Identify which cell holds the provided text, then report its [X, Y] central coordinate. 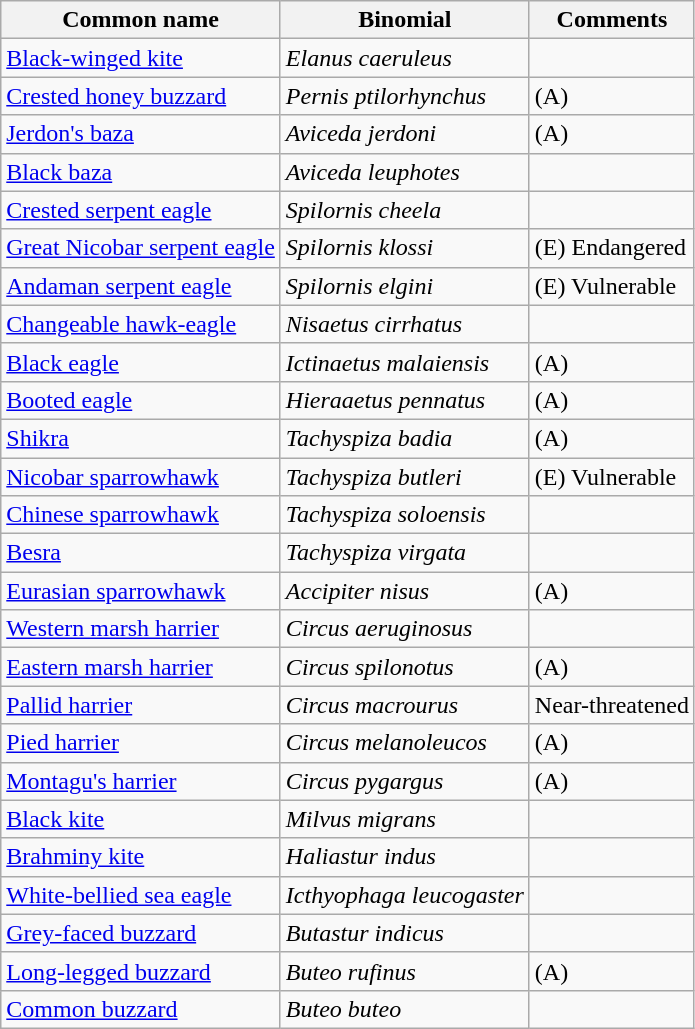
Black kite [141, 819]
White-bellied sea eagle [141, 895]
Pied harrier [141, 743]
Eurasian sparrowhawk [141, 591]
Nicobar sparrowhawk [141, 477]
Ictinaetus malaiensis [404, 362]
Aviceda leuphotes [404, 172]
Aviceda jerdoni [404, 134]
Andaman serpent eagle [141, 286]
Common name [141, 20]
Great Nicobar serpent eagle [141, 248]
Crested serpent eagle [141, 210]
Buteo buteo [404, 1009]
Circus spilonotus [404, 667]
Hieraaetus pennatus [404, 400]
Changeable hawk-eagle [141, 324]
Jerdon's baza [141, 134]
Spilornis elgini [404, 286]
Shikra [141, 438]
Accipiter nisus [404, 591]
Nisaetus cirrhatus [404, 324]
Tachyspiza virgata [404, 553]
Black baza [141, 172]
Circus pygargus [404, 781]
Haliastur indus [404, 857]
Montagu's harrier [141, 781]
Near-threatened [612, 705]
Brahminy kite [141, 857]
Pallid harrier [141, 705]
Circus melanoleucos [404, 743]
Milvus migrans [404, 819]
Buteo rufinus [404, 971]
Grey-faced buzzard [141, 933]
Black eagle [141, 362]
(E) Endangered [612, 248]
Spilornis klossi [404, 248]
Circus aeruginosus [404, 629]
Black-winged kite [141, 58]
Elanus caeruleus [404, 58]
Pernis ptilorhynchus [404, 96]
Booted eagle [141, 400]
Common buzzard [141, 1009]
Eastern marsh harrier [141, 667]
Butastur indicus [404, 933]
Crested honey buzzard [141, 96]
Icthyophaga leucogaster [404, 895]
Tachyspiza badia [404, 438]
Spilornis cheela [404, 210]
Long-legged buzzard [141, 971]
Tachyspiza butleri [404, 477]
Binomial [404, 20]
Comments [612, 20]
Western marsh harrier [141, 629]
Tachyspiza soloensis [404, 515]
Chinese sparrowhawk [141, 515]
Besra [141, 553]
Circus macrourus [404, 705]
